From the cell containing the given text, extract its center point as (x, y) coordinate. 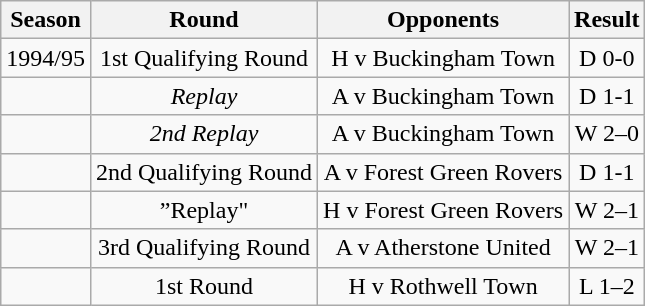
2nd Qualifying Round (204, 172)
Season (46, 20)
H v Forest Green Rovers (444, 210)
Opponents (444, 20)
”Replay" (204, 210)
H v Rothwell Town (444, 286)
D 0-0 (607, 58)
2nd Replay (204, 134)
Replay (204, 96)
Result (607, 20)
3rd Qualifying Round (204, 248)
H v Buckingham Town (444, 58)
A v Forest Green Rovers (444, 172)
1994/95 (46, 58)
A v Atherstone United (444, 248)
W 2–0 (607, 134)
1st Qualifying Round (204, 58)
L 1–2 (607, 286)
Round (204, 20)
1st Round (204, 286)
